Locate the cell with the specified text and output its (X, Y) center coordinate. 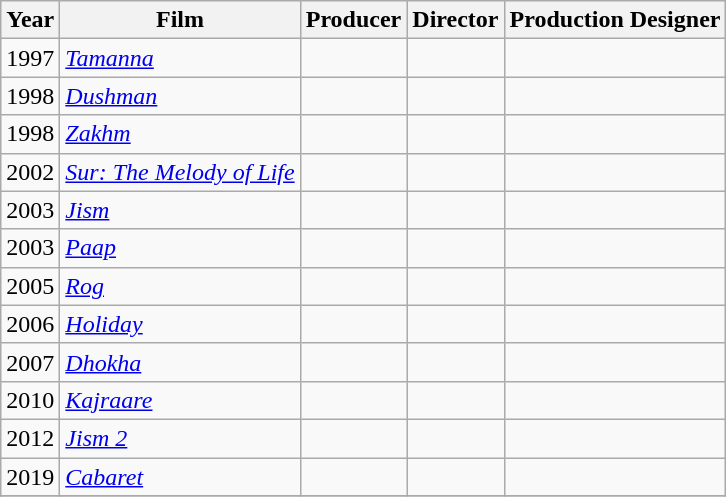
Paap (180, 248)
Cabaret (180, 477)
2019 (30, 477)
Zakhm (180, 134)
2006 (30, 324)
1997 (30, 58)
Producer (354, 20)
2012 (30, 438)
Holiday (180, 324)
Jism 2 (180, 438)
Rog (180, 286)
Sur: The Melody of Life (180, 172)
2007 (30, 362)
Director (456, 20)
Kajraare (180, 400)
Dushman (180, 96)
Dhokha (180, 362)
Tamanna (180, 58)
2005 (30, 286)
Production Designer (615, 20)
Film (180, 20)
Year (30, 20)
2002 (30, 172)
Jism (180, 210)
2010 (30, 400)
